Locate the cell with the specified text and output its [X, Y] center coordinate. 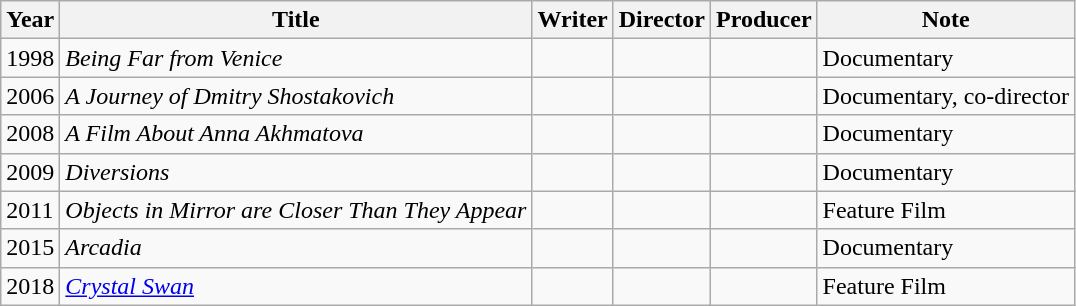
Note [946, 20]
Being Far from Venice [296, 58]
Documentary, co-director [946, 96]
2018 [30, 286]
Writer [572, 20]
Diversions [296, 172]
Objects in Mirror are Closer Than They Appear [296, 210]
2011 [30, 210]
Year [30, 20]
A Journey of Dmitry Shostakovich [296, 96]
Producer [764, 20]
2015 [30, 248]
1998 [30, 58]
2006 [30, 96]
Crystal Swan [296, 286]
Arcadia [296, 248]
A Film About Anna Akhmatova [296, 134]
2009 [30, 172]
Title [296, 20]
2008 [30, 134]
Director [662, 20]
